Search for the cell housing the specified text and yield its (x, y) center coordinate. 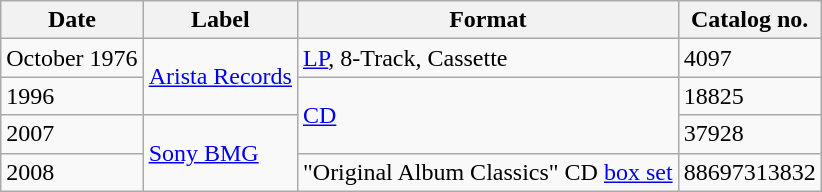
4097 (750, 58)
1996 (72, 96)
"Original Album Classics" CD box set (488, 172)
CD (488, 115)
Label (220, 20)
Arista Records (220, 77)
37928 (750, 134)
October 1976 (72, 58)
88697313832 (750, 172)
Format (488, 20)
18825 (750, 96)
Catalog no. (750, 20)
LP, 8-Track, Cassette (488, 58)
2008 (72, 172)
2007 (72, 134)
Sony BMG (220, 153)
Date (72, 20)
